Find where the given text appears and provide that cell's center as [X, Y] coordinate. 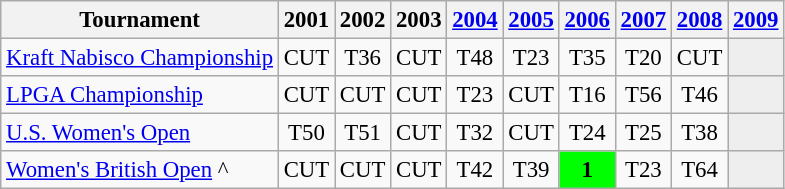
2005 [531, 20]
T36 [363, 58]
U.S. Women's Open [140, 133]
2002 [363, 20]
Kraft Nabisco Championship [140, 58]
LPGA Championship [140, 95]
2007 [643, 20]
T50 [306, 133]
Tournament [140, 20]
T38 [699, 133]
2006 [587, 20]
T46 [699, 95]
2003 [419, 20]
T20 [643, 58]
T51 [363, 133]
T56 [643, 95]
T35 [587, 58]
2004 [475, 20]
T48 [475, 58]
2009 [756, 20]
2008 [699, 20]
T64 [699, 170]
1 [587, 170]
T39 [531, 170]
2001 [306, 20]
Women's British Open ^ [140, 170]
T32 [475, 133]
T16 [587, 95]
T24 [587, 133]
T25 [643, 133]
T42 [475, 170]
